Provide the (X, Y) coordinate of the cell's center where the given text is located.  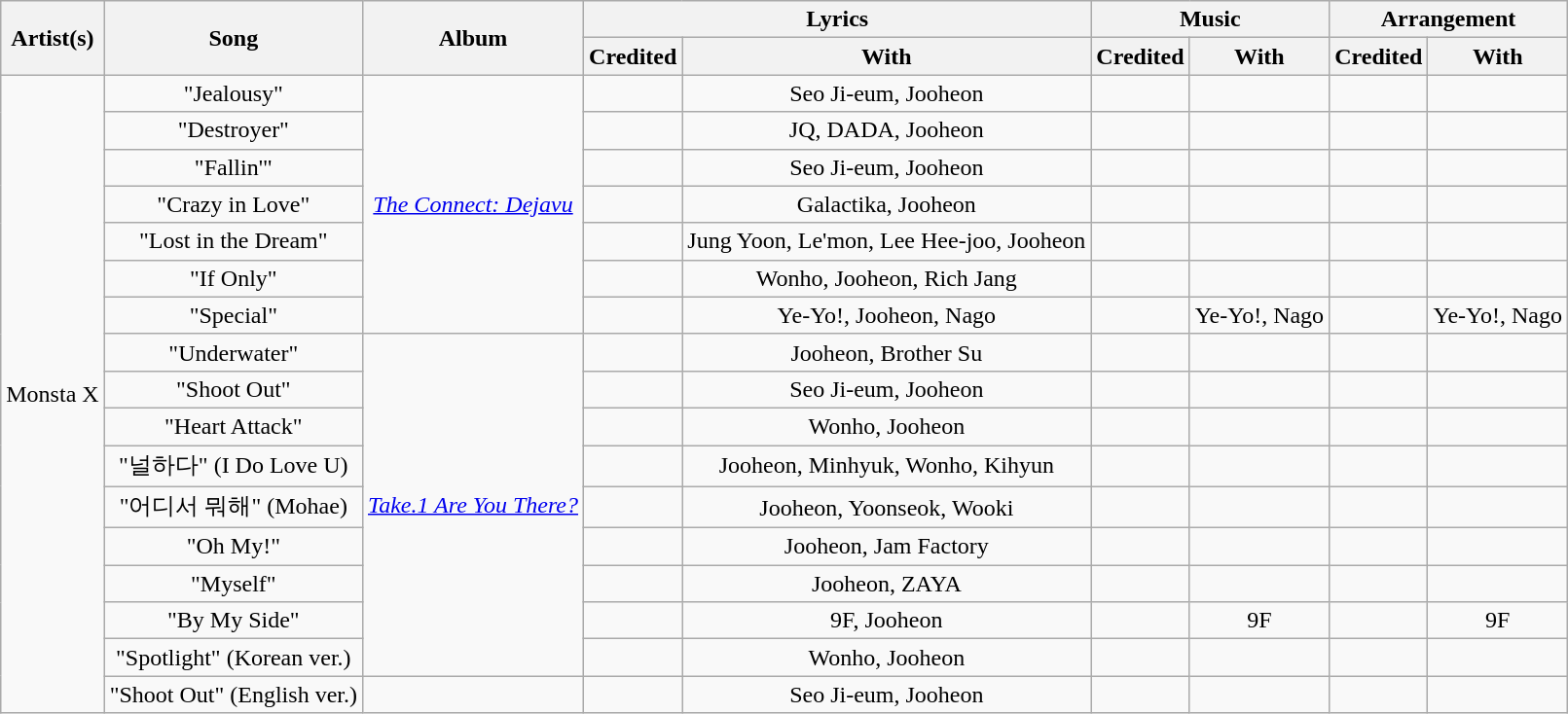
Jooheon, Minhyuk, Wonho, Kihyun (887, 467)
Jooheon, Yoonseok, Wooki (887, 508)
"어디서 뭐해" (Mohae) (234, 508)
JQ, DADA, Jooheon (887, 130)
"Fallin'" (234, 167)
"Shoot Out" (English ver.) (234, 695)
"By My Side" (234, 621)
Music (1211, 19)
"Heart Attack" (234, 426)
Jooheon, Jam Factory (887, 547)
"널하다" (I Do Love U) (234, 467)
Song (234, 38)
"Crazy in Love" (234, 204)
9F, Jooheon (887, 621)
Wonho, Jooheon, Rich Jang (887, 278)
"If Only" (234, 278)
Take.1 Are You There? (473, 505)
Monsta X (53, 394)
The Connect: Dejavu (473, 204)
Lyrics (837, 19)
Album (473, 38)
"Lost in the Dream" (234, 241)
"Special" (234, 315)
Jung Yoon, Le'mon, Lee Hee-joo, Jooheon (887, 241)
"Myself" (234, 584)
Galactika, Jooheon (887, 204)
Arrangement (1448, 19)
"Underwater" (234, 352)
"Shoot Out" (234, 389)
"Jealousy" (234, 93)
Ye-Yo!, Jooheon, Nago (887, 315)
"Oh My!" (234, 547)
"Spotlight" (Korean ver.) (234, 658)
Artist(s) (53, 38)
"Destroyer" (234, 130)
Jooheon, ZAYA (887, 584)
Jooheon, Brother Su (887, 352)
